Find where the given text appears and provide that cell's center as [x, y] coordinate. 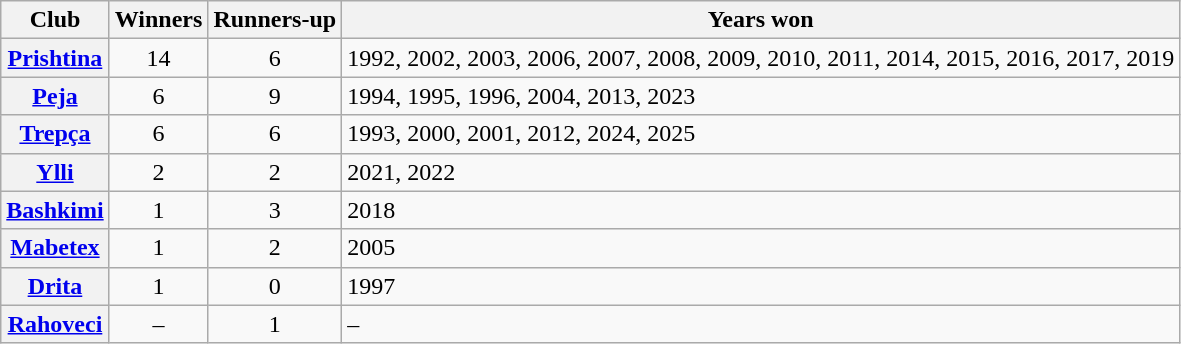
1992, 2002, 2003, 2006, 2007, 2008, 2009, 2010, 2011, 2014, 2015, 2016, 2017, 2019 [761, 58]
Club [55, 20]
Mabetex [55, 248]
14 [158, 58]
Trepça [55, 134]
Drita [55, 286]
2021, 2022 [761, 172]
Peja [55, 96]
1993, 2000, 2001, 2012, 2024, 2025 [761, 134]
2018 [761, 210]
2005 [761, 248]
3 [275, 210]
Rahoveci [55, 324]
9 [275, 96]
Winners [158, 20]
Ylli [55, 172]
Prishtina [55, 58]
1997 [761, 286]
Years won [761, 20]
Bashkimi [55, 210]
0 [275, 286]
1994, 1995, 1996, 2004, 2013, 2023 [761, 96]
Runners-up [275, 20]
